Search for the cell housing the specified text and yield its [X, Y] center coordinate. 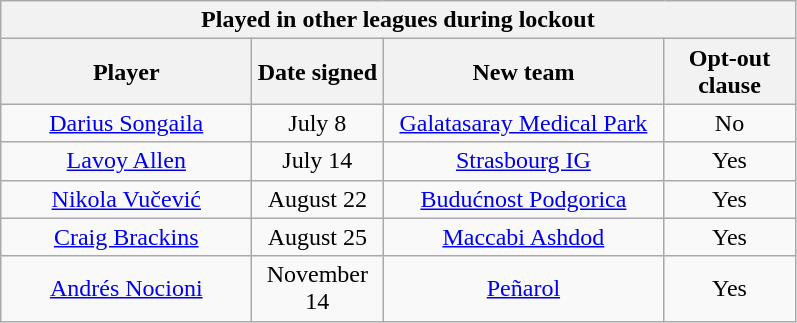
Date signed [318, 72]
Budućnost Podgorica [524, 199]
Lavoy Allen [126, 161]
Maccabi Ashdod [524, 237]
Andrés Nocioni [126, 288]
No [730, 123]
Nikola Vučević [126, 199]
Darius Songaila [126, 123]
Craig Brackins [126, 237]
July 8 [318, 123]
Opt-out clause [730, 72]
Played in other leagues during lockout [398, 20]
July 14 [318, 161]
New team [524, 72]
August 22 [318, 199]
Strasbourg IG [524, 161]
Galatasaray Medical Park [524, 123]
November 14 [318, 288]
Peñarol [524, 288]
August 25 [318, 237]
Player [126, 72]
